Return the [x, y] coordinate for the center point of the cell that contains the specified text.  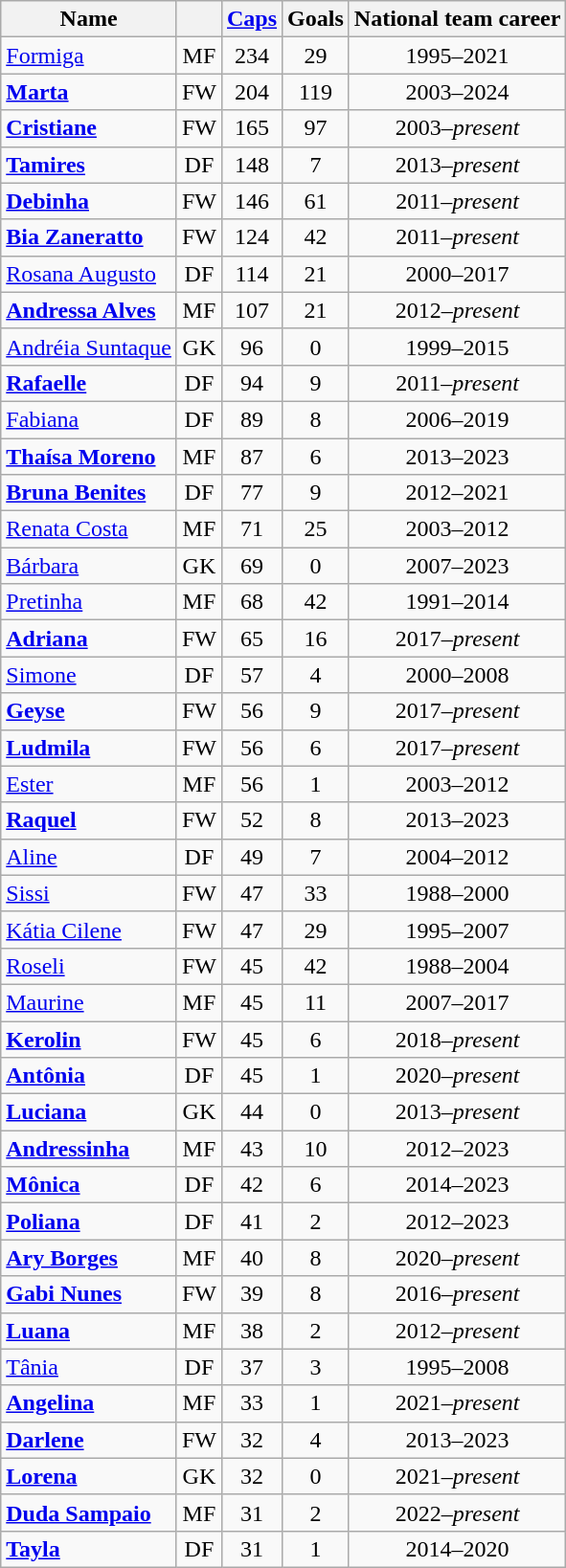
37 [251, 1367]
Bruna Benites [89, 493]
44 [251, 1112]
Name [89, 19]
1988–2000 [458, 893]
43 [251, 1149]
2016–present [458, 1294]
2007–2023 [458, 566]
87 [251, 457]
2000–2008 [458, 675]
Andressinha [89, 1149]
2018–present [458, 1039]
Marta [89, 92]
Roseli [89, 966]
1995–2007 [458, 930]
Maurine [89, 1002]
Kerolin [89, 1039]
1988–2004 [458, 966]
Goals [316, 19]
10 [316, 1149]
Raquel [89, 820]
49 [251, 857]
Ary Borges [89, 1258]
Bia Zaneratto [89, 237]
2014–2023 [458, 1185]
2000–2017 [458, 274]
96 [251, 347]
2012–2021 [458, 493]
Angelina [89, 1403]
Darlene [89, 1440]
52 [251, 820]
148 [251, 165]
1999–2015 [458, 347]
Tamires [89, 165]
1995–2008 [458, 1367]
2004–2012 [458, 857]
Fabiana [89, 419]
234 [251, 56]
Luciana [89, 1112]
Debinha [89, 201]
57 [251, 675]
Ludmila [89, 748]
1991–2014 [458, 602]
124 [251, 237]
Adriana [89, 638]
165 [251, 128]
114 [251, 274]
Antônia [89, 1076]
Poliana [89, 1221]
97 [316, 128]
Caps [251, 19]
Pretinha [89, 602]
Tayla [89, 1549]
2022–present [458, 1512]
Simone [89, 675]
68 [251, 602]
Lorena [89, 1476]
40 [251, 1258]
Andressa Alves [89, 310]
Mônica [89, 1185]
61 [316, 201]
Rosana Augusto [89, 274]
National team career [458, 19]
Andréia Suntaque [89, 347]
Duda Sampaio [89, 1512]
Gabi Nunes [89, 1294]
2006–2019 [458, 419]
77 [251, 493]
Aline [89, 857]
2007–2017 [458, 1002]
204 [251, 92]
39 [251, 1294]
Sissi [89, 893]
38 [251, 1331]
146 [251, 201]
2014–2020 [458, 1549]
65 [251, 638]
2003–present [458, 128]
Tânia [89, 1367]
Kátia Cilene [89, 930]
119 [316, 92]
Formiga [89, 56]
Geyse [89, 711]
Rafaelle [89, 383]
Thaísa Moreno [89, 457]
41 [251, 1221]
89 [251, 419]
69 [251, 566]
107 [251, 310]
1995–2021 [458, 56]
25 [316, 529]
71 [251, 529]
Ester [89, 784]
Luana [89, 1331]
94 [251, 383]
Bárbara [89, 566]
11 [316, 1002]
3 [316, 1367]
16 [316, 638]
Cristiane [89, 128]
2003–2024 [458, 92]
Renata Costa [89, 529]
